Search for the cell housing the specified text and yield its (x, y) center coordinate. 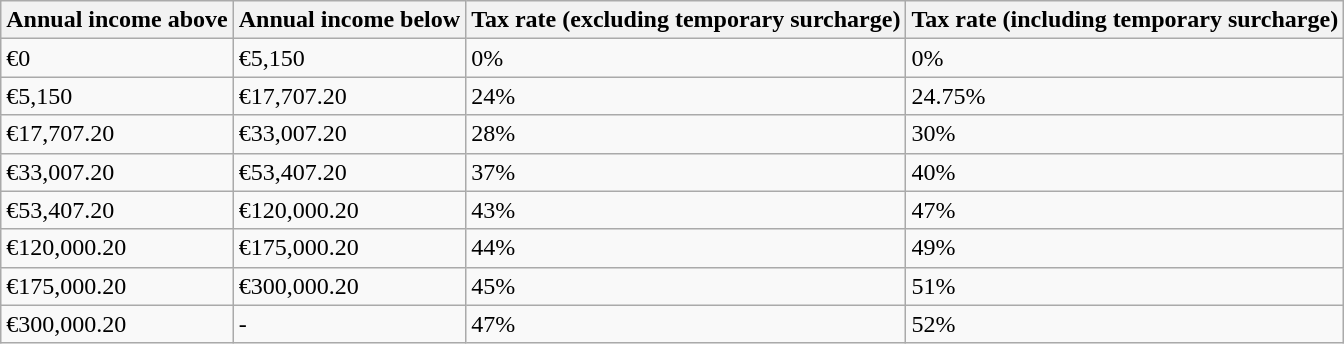
Tax rate (excluding temporary surcharge) (686, 20)
30% (1125, 134)
44% (686, 248)
Tax rate (including temporary surcharge) (1125, 20)
45% (686, 286)
51% (1125, 286)
43% (686, 210)
€0 (117, 58)
Annual income above (117, 20)
28% (686, 134)
- (349, 324)
40% (1125, 172)
49% (1125, 248)
24.75% (1125, 96)
52% (1125, 324)
Annual income below (349, 20)
24% (686, 96)
37% (686, 172)
